Detect which cell encompasses the target text, then output its (X, Y) center coordinate. 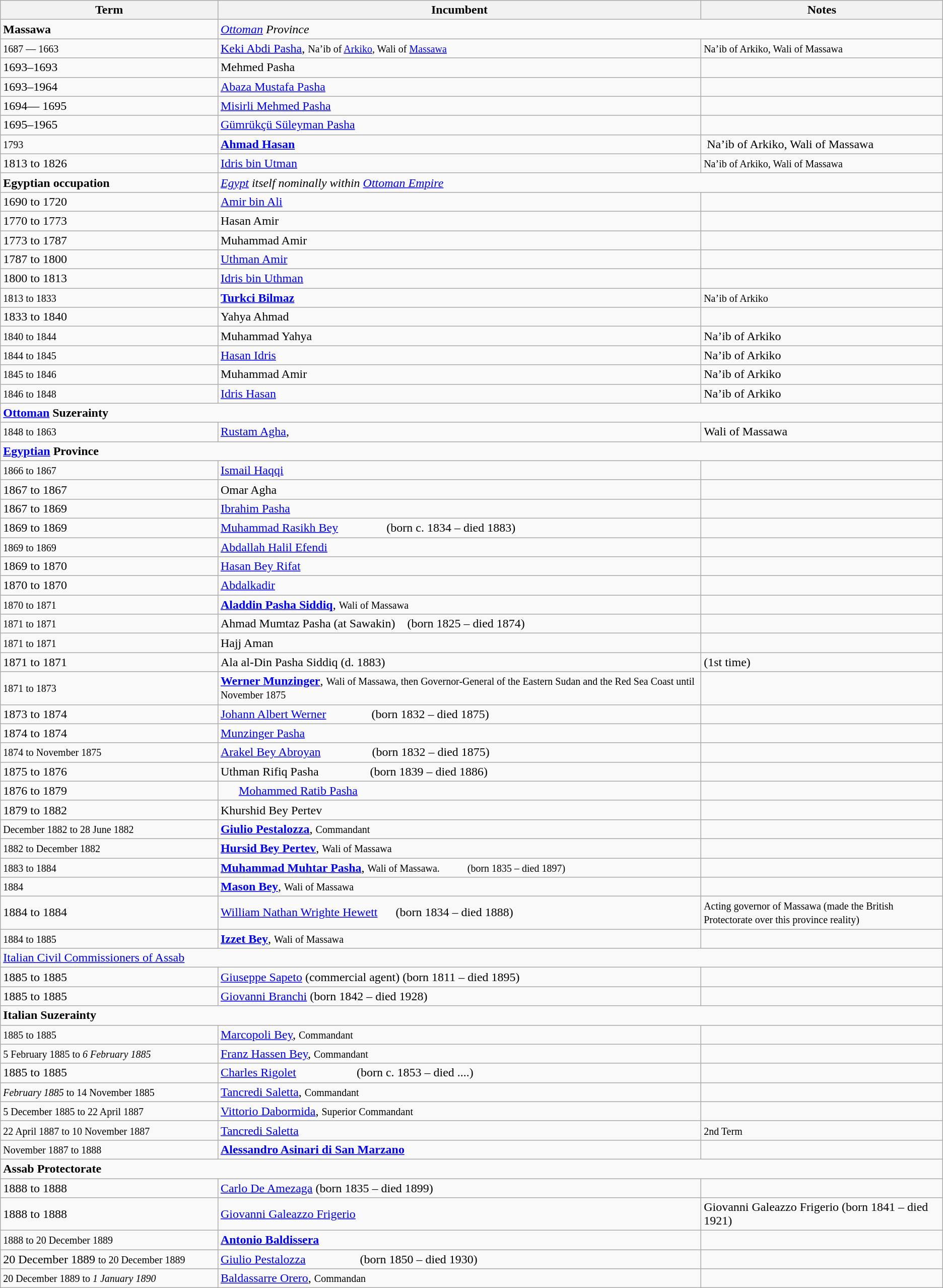
Ahmad Hasan (459, 144)
1840 to 1844 (109, 336)
Incumbent (459, 10)
Mohammed Ratib Pasha (459, 791)
1687 — 1663 (109, 48)
Assab Protectorate (471, 1169)
Hasan Amir (459, 221)
1888 to 20 December 1889 (109, 1240)
Tancredi Saletta (459, 1130)
Egyptian occupation (109, 182)
Idris bin Utman (459, 163)
1773 to 1787 (109, 240)
1693–1693 (109, 68)
Italian Civil Commissioners of Assab (471, 958)
Werner Munzinger, Wali of Massawa, then Governor-General of the Eastern Sudan and the Red Sea Coast until November 1875 (459, 688)
Abaza Mustafa Pasha (459, 87)
Hasan Idris (459, 355)
Uthman Amir (459, 260)
Rustam Agha, (459, 432)
1876 to 1879 (109, 791)
Hasan Bey Rifat (459, 566)
1884 to 1885 (109, 939)
Aladdin Pasha Siddiq, Wali of Massawa (459, 605)
1694— 1695 (109, 106)
Tancredi Saletta, Commandant (459, 1092)
Marcopoli Bey, Commandant (459, 1035)
1844 to 1845 (109, 355)
1770 to 1773 (109, 221)
Ahmad Mumtaz Pasha (at Sawakin) (born 1825 – died 1874) (459, 624)
Johann Albert Werner (born 1832 – died 1875) (459, 714)
Gümrükçü Süleyman Pasha (459, 125)
Egypt itself nominally within Ottoman Empire (580, 182)
Idris Hasan (459, 394)
1846 to 1848 (109, 394)
Keki Abdi Pasha, Na’ib of Arkiko, Wali of Massawa (459, 48)
20 December 1889 to 20 December 1889 (109, 1259)
Misirli Mehmed Pasha (459, 106)
Wali of Massawa (822, 432)
Uthman Rifiq Pasha (born 1839 – died 1886) (459, 771)
Ismail Haqqi (459, 470)
Italian Suzerainty (471, 1015)
1883 to 1884 (109, 867)
Munzinger Pasha (459, 733)
1833 to 1840 (109, 317)
December 1882 to 28 June 1882 (109, 829)
Idris bin Uthman (459, 279)
1884 (109, 887)
Omar Agha (459, 489)
Abdallah Halil Efendi (459, 547)
5 February 1885 to 6 February 1885 (109, 1054)
Muhammad Yahya (459, 336)
Notes (822, 10)
1871 to 1873 (109, 688)
Khurshid Bey Pertev (459, 810)
1845 to 1846 (109, 374)
1884 to 1884 (109, 913)
Hursid Bey Pertev, Wali of Massawa (459, 848)
1879 to 1882 (109, 810)
February 1885 to 14 November 1885 (109, 1092)
Alessandro Asinari di San Marzano (459, 1149)
Izzet Bey, Wali of Massawa (459, 939)
Muhammad Rasikh Bey (born c. 1834 – died 1883) (459, 528)
November 1887 to 1888 (109, 1149)
1873 to 1874 (109, 714)
Giovanni Galeazzo Frigerio (459, 1214)
Ibrahim Pasha (459, 508)
1874 to 1874 (109, 733)
Arakel Bey Abroyan (born 1832 – died 1875) (459, 752)
Acting governor of Massawa (made the British Protectorate over this province reality) (822, 913)
1787 to 1800 (109, 260)
1695–1965 (109, 125)
Mehmed Pasha (459, 68)
Franz Hassen Bey, Commandant (459, 1054)
(1st time) (822, 662)
1874 to November 1875 (109, 752)
Mason Bey, Wali of Massawa (459, 887)
2nd Term (822, 1130)
Yahya Ahmad (459, 317)
Egyptian Province (471, 451)
5 December 1885 to 22 April 1887 (109, 1111)
1867 to 1867 (109, 489)
Carlo De Amezaga (born 1835 – died 1899) (459, 1188)
1875 to 1876 (109, 771)
Hajj Aman (459, 643)
Antonio Baldissera (459, 1240)
Muhammad Muhtar Pasha, Wali of Massawa. (born 1835 – died 1897) (459, 867)
Amir bin Ali (459, 202)
Giovanni Galeazzo Frigerio (born 1841 – died 1921) (822, 1214)
1866 to 1867 (109, 470)
Term (109, 10)
1870 to 1871 (109, 605)
Ottoman Province (580, 29)
Vittorio Dabormida, Superior Commandant (459, 1111)
1813 to 1833 (109, 298)
1693–1964 (109, 87)
22 April 1887 to 10 November 1887 (109, 1130)
1793 (109, 144)
1870 to 1870 (109, 586)
1690 to 1720 (109, 202)
Giulio Pestalozza (born 1850 – died 1930) (459, 1259)
Massawa (109, 29)
1848 to 1863 (109, 432)
Ala al-Din Pasha Siddiq (d. 1883) (459, 662)
Abdalkadir (459, 586)
Ottoman Suzerainty (471, 413)
William Nathan Wrighte Hewett (born 1834 – died 1888) (459, 913)
1800 to 1813 (109, 279)
Giovanni Branchi (born 1842 – died 1928) (459, 996)
Giulio Pestalozza, Commandant (459, 829)
Baldassarre Orero, Commandan (459, 1278)
Charles Rigolet (born c. 1853 – died ....) (459, 1073)
Turkci Bilmaz (459, 298)
1813 to 1826 (109, 163)
1867 to 1869 (109, 508)
1869 to 1870 (109, 566)
20 December 1889 to 1 January 1890 (109, 1278)
1882 to December 1882 (109, 848)
Giuseppe Sapeto (commercial agent) (born 1811 – died 1895) (459, 977)
